From the cell containing the given text, extract its center point as [X, Y] coordinate. 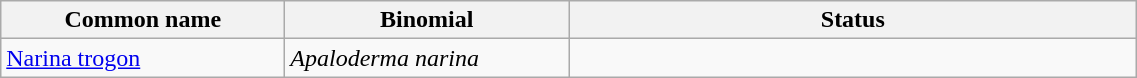
Status [853, 20]
Common name [143, 20]
Apaloderma narina [427, 58]
Binomial [427, 20]
Narina trogon [143, 58]
